Provide the (x, y) coordinate of the cell's center where the given text is located.  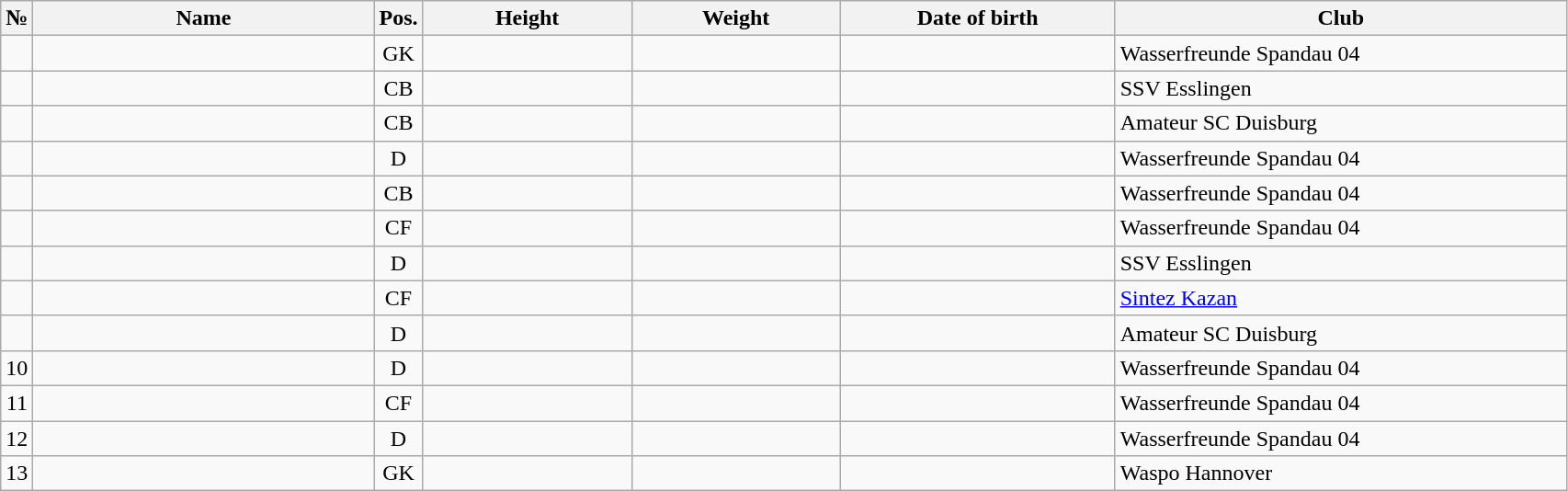
Name (204, 18)
Club (1340, 18)
11 (17, 403)
№ (17, 18)
Sintez Kazan (1340, 298)
Waspo Hannover (1340, 474)
12 (17, 439)
Weight (735, 18)
10 (17, 368)
Date of birth (978, 18)
13 (17, 474)
Height (528, 18)
Pos. (399, 18)
